Detect which cell encompasses the target text, then output its [x, y] center coordinate. 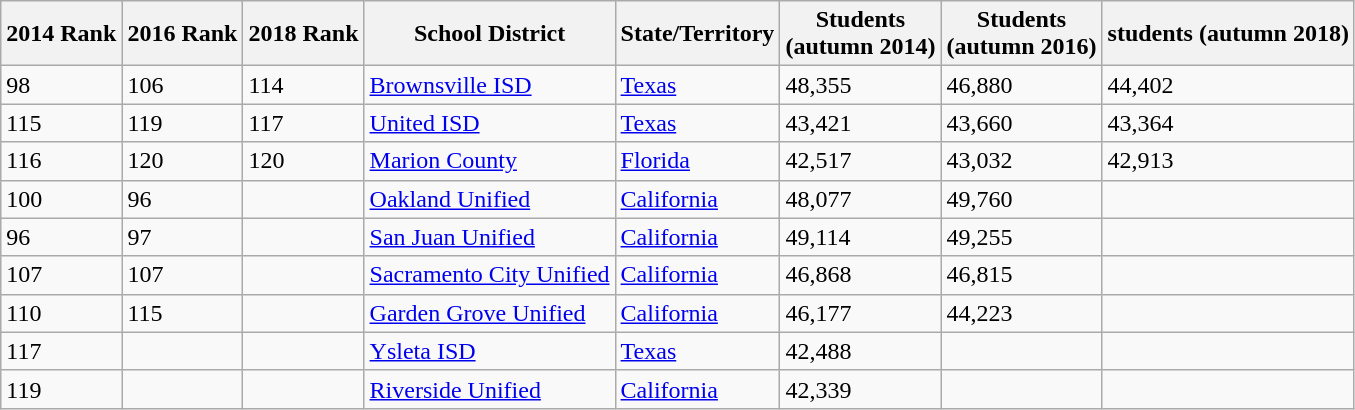
46,177 [860, 313]
49,760 [1022, 199]
48,077 [860, 199]
42,913 [1228, 161]
42,517 [860, 161]
2014 Rank [62, 34]
Students (autumn 2014) [860, 34]
Garden Grove Unified [490, 313]
116 [62, 161]
State/Territory [698, 34]
44,223 [1022, 313]
42,488 [860, 351]
Students (autumn 2016) [1022, 34]
43,421 [860, 123]
43,364 [1228, 123]
49,255 [1022, 237]
Oakland Unified [490, 199]
2018 Rank [304, 34]
114 [304, 85]
Sacramento City Unified [490, 275]
Marion County [490, 161]
San Juan Unified [490, 237]
110 [62, 313]
46,868 [860, 275]
100 [62, 199]
106 [182, 85]
98 [62, 85]
Florida [698, 161]
Ysleta ISD [490, 351]
97 [182, 237]
43,032 [1022, 161]
43,660 [1022, 123]
46,880 [1022, 85]
44,402 [1228, 85]
students (autumn 2018) [1228, 34]
42,339 [860, 389]
46,815 [1022, 275]
Brownsville ISD [490, 85]
2016 Rank [182, 34]
49,114 [860, 237]
Riverside Unified [490, 389]
United ISD [490, 123]
48,355 [860, 85]
School District [490, 34]
